Capture the cell that displays the provided text and extract its (X, Y) central coordinate. 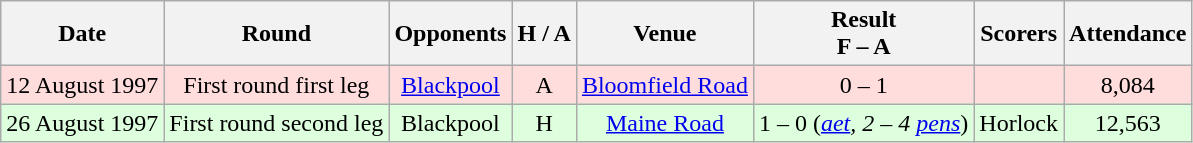
Opponents (450, 34)
Attendance (1128, 34)
Date (82, 34)
Round (276, 34)
H (544, 123)
Scorers (1019, 34)
Horlock (1019, 123)
H / A (544, 34)
8,084 (1128, 85)
ResultF – A (863, 34)
0 – 1 (863, 85)
Venue (664, 34)
First round first leg (276, 85)
26 August 1997 (82, 123)
A (544, 85)
12,563 (1128, 123)
12 August 1997 (82, 85)
Bloomfield Road (664, 85)
First round second leg (276, 123)
1 – 0 (aet, 2 – 4 pens) (863, 123)
Maine Road (664, 123)
